Identify which cell holds the provided text, then report its (x, y) central coordinate. 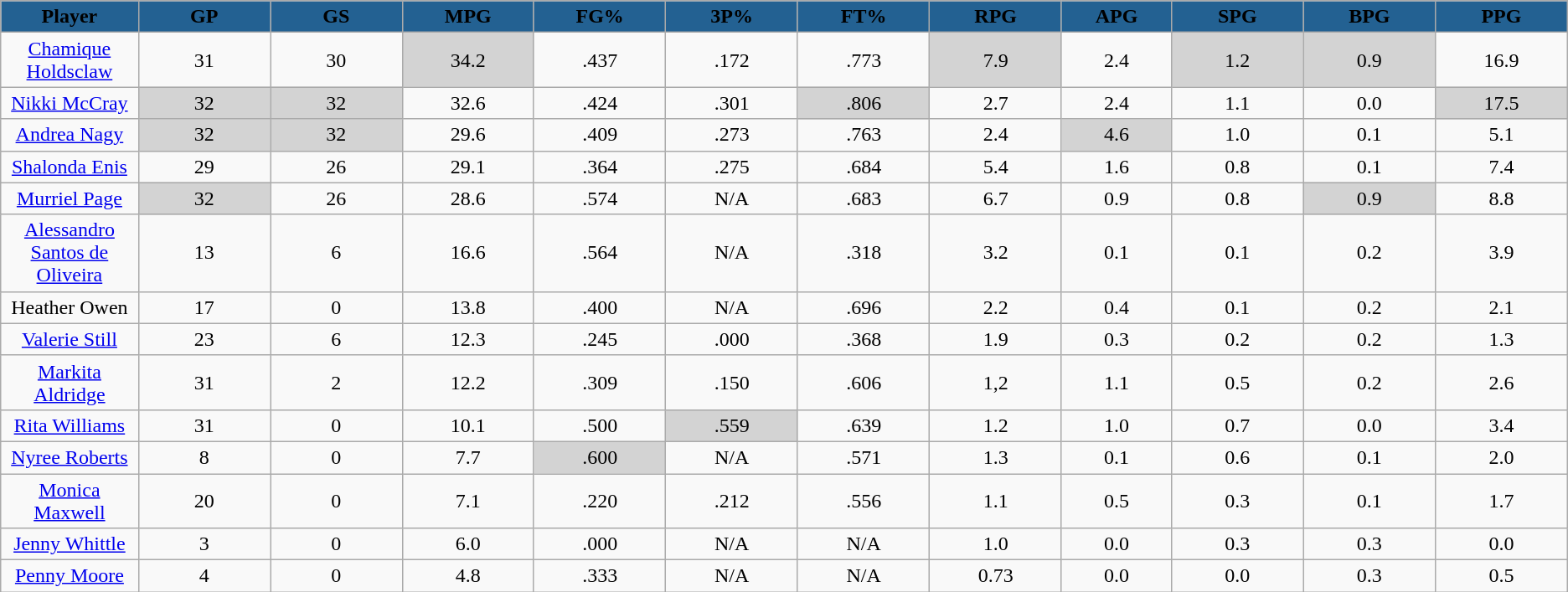
30 (337, 60)
BPG (1369, 17)
4.8 (467, 576)
.600 (600, 457)
Alessandro Santos de Oliveira (70, 253)
0.7 (1238, 425)
Chamique Holdsclaw (70, 60)
5.4 (995, 167)
7.9 (995, 60)
.684 (863, 167)
3P% (732, 17)
5.1 (1502, 135)
6.7 (995, 198)
0.73 (995, 576)
Jenny Whittle (70, 544)
23 (204, 339)
.437 (600, 60)
Nyree Roberts (70, 457)
Monica Maxwell (70, 501)
2 (337, 382)
8.8 (1502, 198)
7.4 (1502, 167)
2.0 (1502, 457)
3.9 (1502, 253)
7.1 (467, 501)
29 (204, 167)
.409 (600, 135)
.574 (600, 198)
Andrea Nagy (70, 135)
Murriel Page (70, 198)
.500 (600, 425)
Valerie Still (70, 339)
17.5 (1502, 103)
2.6 (1502, 382)
32.6 (467, 103)
.571 (863, 457)
8 (204, 457)
.333 (600, 576)
10.1 (467, 425)
3.4 (1502, 425)
Rita Williams (70, 425)
.275 (732, 167)
20 (204, 501)
7.7 (467, 457)
.245 (600, 339)
3.2 (995, 253)
1.6 (1116, 167)
34.2 (467, 60)
1.7 (1502, 501)
.172 (732, 60)
13.8 (467, 307)
.150 (732, 382)
4.6 (1116, 135)
1,2 (995, 382)
.220 (600, 501)
0.6 (1238, 457)
Player (70, 17)
Nikki McCray (70, 103)
FG% (600, 17)
.364 (600, 167)
.368 (863, 339)
APG (1116, 17)
SPG (1238, 17)
FT% (863, 17)
29.1 (467, 167)
.301 (732, 103)
.424 (600, 103)
GS (337, 17)
12.2 (467, 382)
6.0 (467, 544)
.559 (732, 425)
.773 (863, 60)
4 (204, 576)
.564 (600, 253)
Shalonda Enis (70, 167)
PPG (1502, 17)
.696 (863, 307)
.318 (863, 253)
16.9 (1502, 60)
13 (204, 253)
Heather Owen (70, 307)
28.6 (467, 198)
Penny Moore (70, 576)
3 (204, 544)
0.4 (1116, 307)
MPG (467, 17)
.273 (732, 135)
2.7 (995, 103)
.606 (863, 382)
.763 (863, 135)
Markita Aldridge (70, 382)
GP (204, 17)
.212 (732, 501)
17 (204, 307)
.400 (600, 307)
RPG (995, 17)
16.6 (467, 253)
.309 (600, 382)
.556 (863, 501)
2.1 (1502, 307)
1.9 (995, 339)
2.2 (995, 307)
.806 (863, 103)
12.3 (467, 339)
.683 (863, 198)
.639 (863, 425)
29.6 (467, 135)
